Detect which cell encompasses the target text, then output its [X, Y] center coordinate. 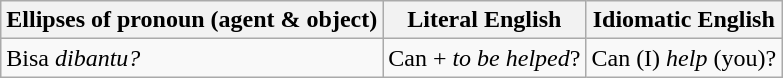
Literal English [484, 20]
Idiomatic English [684, 20]
Ellipses of pronoun (agent & object) [192, 20]
Can + to be helped? [484, 58]
Can (I) help (you)? [684, 58]
Bisa dibantu? [192, 58]
